Locate the cell with the specified text and output its [X, Y] center coordinate. 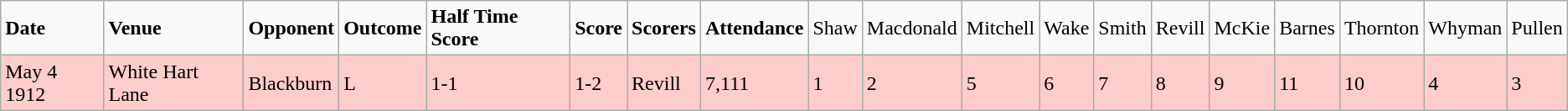
3 [1537, 82]
Date [52, 29]
6 [1067, 82]
Score [599, 29]
McKie [1242, 29]
9 [1242, 82]
May 4 1912 [52, 82]
2 [911, 82]
8 [1180, 82]
Wake [1067, 29]
10 [1381, 82]
1 [835, 82]
1-2 [599, 82]
L [383, 82]
7 [1122, 82]
Half Time Score [498, 29]
Whyman [1466, 29]
Smith [1122, 29]
Thornton [1381, 29]
11 [1308, 82]
Mitchell [1000, 29]
Macdonald [911, 29]
7,111 [754, 82]
Pullen [1537, 29]
Outcome [383, 29]
4 [1466, 82]
1-1 [498, 82]
Attendance [754, 29]
5 [1000, 82]
Barnes [1308, 29]
White Hart Lane [174, 82]
Scorers [664, 29]
Blackburn [291, 82]
Venue [174, 29]
Shaw [835, 29]
Opponent [291, 29]
